Pinpoint the cell where the given text exists, returning its (X, Y) midpoint coordinate. 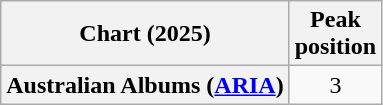
Australian Albums (ARIA) (145, 85)
Peakposition (335, 34)
Chart (2025) (145, 34)
3 (335, 85)
